Extract the [x, y] coordinate from the center of the cell holding the provided text.  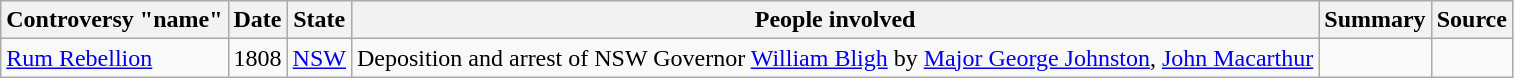
1808 [258, 58]
NSW [319, 58]
People involved [834, 20]
Source [1472, 20]
Controversy "name" [114, 20]
Rum Rebellion [114, 58]
Summary [1375, 20]
Date [258, 20]
State [319, 20]
Deposition and arrest of NSW Governor William Bligh by Major George Johnston, John Macarthur [834, 58]
